Determine the [x, y] coordinate at the center of the cell enclosing the given text.  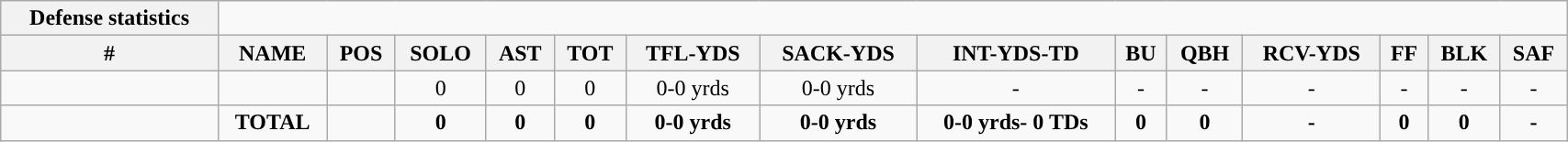
INT-YDS-TD [1016, 53]
FF [1404, 53]
QBH [1204, 53]
POS [361, 53]
SACK-YDS [838, 53]
TFL-YDS [693, 53]
0-0 yrds- 0 TDs [1016, 123]
TOTAL [272, 123]
BU [1141, 53]
Defense statistics [110, 18]
AST [520, 53]
NAME [272, 53]
SOLO [441, 53]
# [110, 53]
SAF [1533, 53]
RCV-YDS [1312, 53]
BLK [1464, 53]
TOT [590, 53]
